Identify which cell holds the provided text, then report its (X, Y) central coordinate. 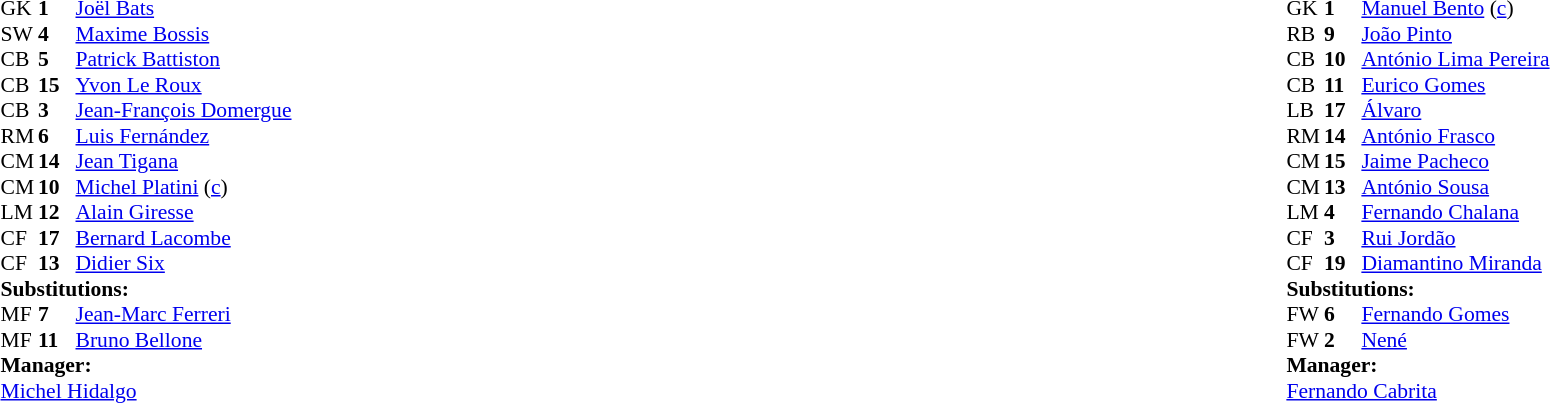
Michel Platini (c) (184, 187)
RB (1305, 34)
Nené (1455, 340)
Rui Jordão (1455, 238)
Jaime Pacheco (1455, 161)
Eurico Gomes (1455, 85)
Fernando Gomes (1455, 315)
19 (1343, 263)
António Lima Pereira (1455, 59)
12 (57, 213)
Alain Giresse (184, 213)
5 (57, 59)
Didier Six (184, 263)
António Frasco (1455, 136)
Álvaro (1455, 111)
Jean Tigana (184, 161)
Yvon Le Roux (184, 85)
António Sousa (1455, 187)
7 (57, 315)
Diamantino Miranda (1455, 263)
Jean-Marc Ferreri (184, 315)
Bernard Lacombe (184, 238)
SW (19, 34)
Bruno Bellone (184, 340)
9 (1343, 34)
Maxime Bossis (184, 34)
2 (1343, 340)
Fernando Chalana (1455, 213)
Patrick Battiston (184, 59)
Luis Fernández (184, 136)
LB (1305, 111)
João Pinto (1455, 34)
Jean-François Domergue (184, 111)
